Return the (x, y) coordinate for the center point of the cell that contains the specified text.  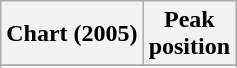
Chart (2005) (72, 34)
Peak position (189, 34)
